Scan for the cell matching the given text and deliver its (x, y) coordinate at center. 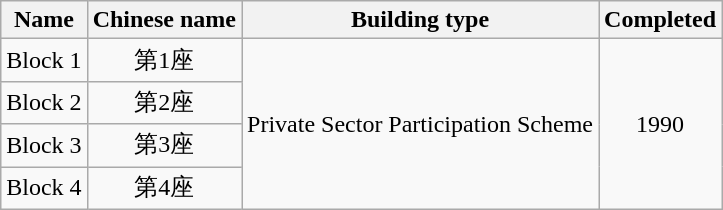
Private Sector Participation Scheme (420, 124)
Block 1 (44, 60)
第3座 (164, 146)
Chinese name (164, 20)
Block 4 (44, 188)
第2座 (164, 102)
第1座 (164, 60)
第4座 (164, 188)
Block 2 (44, 102)
Name (44, 20)
1990 (660, 124)
Block 3 (44, 146)
Completed (660, 20)
Building type (420, 20)
